Search for the cell housing the specified text and yield its (x, y) center coordinate. 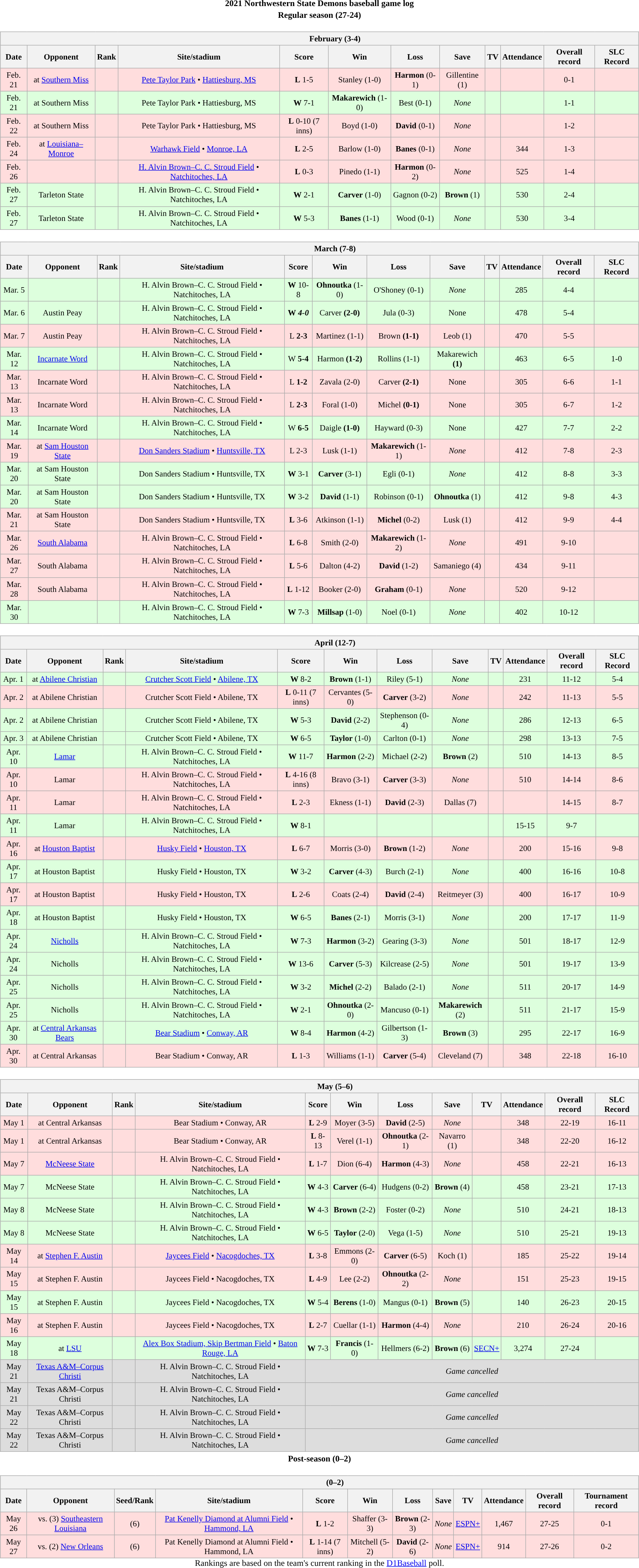
Carver (3-3) (404, 780)
Riley (5-1) (404, 679)
0-2 (606, 1547)
Foral (1-0) (339, 405)
16-10 (617, 1056)
L 3-8 (318, 1256)
Coats (2-4) (350, 894)
Carver (2-0) (339, 313)
May 27 (14, 1547)
L 4-9 (318, 1279)
14-15 (572, 803)
3-3 (617, 474)
Mar. 6 (14, 313)
SECN+ (487, 1348)
Brown (2) (460, 756)
Cleveland (7) (460, 1056)
Carver (3-1) (339, 474)
O'Shoney (0-1) (399, 289)
27-26 (550, 1547)
Graham (0-1) (399, 589)
Brown (1) (462, 195)
2-2 (617, 428)
470 (521, 336)
Ohnoutka (1) (457, 497)
7-5 (617, 738)
140 (523, 1302)
Verel (1-1) (354, 1141)
L 4-16 (8 inns) (301, 780)
Mar. 19 (14, 450)
March (7-8) (319, 248)
Michel (0-1) (399, 405)
L 2-5 (304, 149)
Balado (2-1) (404, 986)
Carver (5-3) (350, 964)
20-16 (617, 1325)
L 2-9 (318, 1123)
Dion (6-4) (354, 1164)
Harmon (4-2) (350, 1033)
Pinedo (1-1) (359, 172)
L 2-6 (301, 894)
Egli (0-1) (399, 474)
Banes (0-1) (415, 149)
Burch (2-1) (404, 872)
Makarewich (2) (460, 1010)
6-6 (569, 382)
Carver (3-2) (404, 697)
Dalton (4-2) (339, 566)
Brown (6) (452, 1348)
Carver (2-1) (399, 382)
434 (521, 566)
Martinez (1-1) (339, 336)
Brown (2-3) (413, 1524)
9-11 (569, 566)
Stanley (1-0) (359, 80)
Mar. 5 (14, 289)
12-9 (617, 941)
W 10-8 (298, 289)
Rollins (1-1) (399, 359)
David (2-2) (350, 720)
10-8 (617, 872)
Carver (6-5) (405, 1256)
1-0 (617, 359)
L 6-7 (301, 849)
Banes (1-1) (359, 218)
Ohnoutka (2-0) (350, 1010)
16-13 (617, 1164)
Makarewich (1-2) (399, 543)
Carver (5-4) (404, 1056)
Makarewich (1) (457, 359)
Reitmeyer (3) (460, 894)
Harmon (3-2) (350, 941)
16-16 (572, 872)
Mar. 28 (14, 589)
3,274 (523, 1348)
1,467 (504, 1524)
25-23 (570, 1279)
12-13 (572, 720)
463 (521, 359)
26-23 (570, 1302)
Feb. 26 (14, 172)
Mangus (0-1) (405, 1302)
May 26 (14, 1524)
L 5-6 (298, 566)
14-13 (572, 756)
Michael (2-2) (404, 756)
Mar. 12 (14, 359)
(0–2) (319, 1482)
Stephenson (0-4) (404, 720)
19-15 (617, 1279)
22-18 (572, 1056)
18-13 (617, 1210)
20-15 (617, 1302)
402 (521, 612)
Emmons (2-0) (354, 1256)
May 18 (14, 1348)
Brown (1-2) (404, 849)
Best (0-1) (415, 103)
19-17 (572, 964)
914 (504, 1547)
Harmon (2-2) (350, 756)
May 14 (14, 1256)
May 16 (14, 1325)
Navarro (1) (452, 1141)
Carlton (0-1) (404, 738)
Michel (2-2) (350, 986)
Gearing (3-3) (404, 941)
David (1-1) (339, 497)
Moyer (3-5) (354, 1123)
Michel (0-2) (399, 520)
19-14 (617, 1256)
L 0-3 (304, 172)
Shaffer (3-3) (370, 1524)
17-17 (572, 917)
vs. (2) New Orleans (71, 1547)
Barlow (1-0) (359, 149)
L 1-14 (7 inns) (325, 1547)
11-12 (572, 679)
Carver (6-4) (354, 1187)
Mitchell (5-2) (370, 1547)
7-7 (569, 428)
Taylor (1-0) (350, 738)
8-8 (569, 474)
2-3 (617, 450)
13-9 (617, 964)
Cuellar (1-1) (354, 1325)
W 3-1 (298, 474)
Vega (1-5) (405, 1233)
8-5 (617, 756)
at Central Arkansas Bears (65, 1033)
22-17 (572, 1033)
Tournament record (606, 1500)
L 1-7 (318, 1164)
Alex Box Stadium, Skip Bertman Field • Baton Rouge, LA (220, 1348)
David (2-3) (404, 803)
8-7 (617, 803)
Kilcrease (2-5) (404, 964)
L 6-8 (298, 543)
David (2-4) (404, 894)
Feb. 24 (14, 149)
Morris (3-0) (350, 849)
at LSU (70, 1348)
Lee (2-2) (354, 1279)
14-9 (617, 986)
Apr. 1 (14, 679)
L 1-12 (298, 589)
Mancuso (0-1) (404, 1010)
L 2-7 (318, 1325)
Foster (0-2) (405, 1210)
Harmon (4-4) (405, 1325)
Morris (3-1) (404, 917)
W 13-6 (301, 964)
210 (523, 1325)
Apr. 3 (14, 738)
May (5–6) (319, 1086)
26-24 (570, 1325)
231 (525, 679)
Warhawk Field • Monroe, LA (199, 149)
Taylor (2-0) (354, 1233)
15-15 (525, 825)
W 8-2 (301, 679)
February (3-4) (319, 38)
Williams (1-1) (350, 1056)
W 7-1 (304, 103)
6-7 (569, 405)
Harmon (1-2) (339, 359)
16-12 (617, 1141)
W 11-7 (301, 756)
9-7 (572, 825)
Berens (1-0) (354, 1302)
Samaniego (4) (457, 566)
298 (525, 738)
9-12 (569, 589)
2-4 (569, 195)
344 (522, 149)
Wood (0-1) (415, 218)
Koch (1) (452, 1256)
Mar. 7 (14, 336)
David (1-2) (399, 566)
Makarewich (1-0) (359, 103)
Noel (0-1) (399, 612)
21-17 (572, 1010)
L 3-6 (298, 520)
1-3 (569, 149)
520 (521, 589)
13-13 (572, 738)
Lusk (1) (457, 520)
Brown (2-2) (354, 1210)
L 0-10 (7 inns) (304, 126)
Smith (2-0) (339, 543)
Hellmers (6-2) (405, 1348)
L 1-5 (304, 80)
Harmon (0-1) (415, 80)
7-8 (569, 450)
L 0-11 (7 inns) (301, 697)
Gagnon (0-2) (415, 195)
David (0-1) (415, 126)
14-14 (572, 780)
286 (525, 720)
Hudgens (0-2) (405, 1187)
Dallas (7) (460, 803)
Harmon (0-2) (415, 172)
Jula (0-3) (399, 313)
22-20 (570, 1141)
David (2-6) (413, 1547)
9-10 (569, 543)
22-19 (570, 1123)
Harmon (4-3) (405, 1164)
Gillentine (1) (462, 80)
Atkinson (1-1) (339, 520)
Mar. 21 (14, 520)
151 (523, 1279)
Lusk (1-1) (339, 450)
23-21 (570, 1187)
Feb. 22 (14, 126)
April (12-7) (319, 643)
Carver (1-0) (359, 195)
Daigle (1-0) (339, 428)
25-22 (570, 1256)
22-21 (570, 1164)
Ohnoutka (2-1) (405, 1141)
427 (521, 428)
Mar. 26 (14, 543)
Boyd (1-0) (359, 126)
Zavala (2-0) (339, 382)
Brown (4) (452, 1187)
Mar. 14 (14, 428)
15-9 (617, 1010)
Gilbertson (1-3) (404, 1033)
Ohnoutka (2-2) (405, 1279)
Banes (2-1) (350, 917)
Cervantes (5-0) (350, 697)
11-9 (617, 917)
185 (523, 1256)
Makarewich (1-1) (399, 450)
3-4 (569, 218)
W 8-4 (301, 1033)
491 (521, 543)
285 (521, 289)
W 8-1 (301, 825)
1-4 (569, 172)
20-17 (572, 986)
9-9 (569, 520)
10-12 (569, 612)
18-17 (572, 941)
Francis (1-0) (354, 1348)
Seed/Rank (135, 1500)
Carver (4-3) (350, 872)
Bravo (3-1) (350, 780)
11-13 (572, 697)
L 8-13 (318, 1141)
16-9 (617, 1033)
L 1-3 (301, 1056)
27-24 (570, 1348)
15-16 (572, 849)
Mar. 27 (14, 566)
Brown (5) (452, 1302)
Apr. 18 (14, 917)
478 (521, 313)
Hayward (0-3) (399, 428)
Brown (3) (460, 1033)
10-9 (617, 894)
vs. (3) Southeastern Louisiana (71, 1524)
at Louisiana–Monroe (61, 149)
Apr. 16 (14, 849)
295 (525, 1033)
27-25 (550, 1524)
242 (525, 697)
525 (522, 172)
17-13 (617, 1187)
Ekness (1-1) (350, 803)
Booker (2-0) (339, 589)
Robinson (0-1) (399, 497)
16-17 (572, 894)
David (2-5) (405, 1123)
8-6 (617, 780)
W 4-0 (298, 313)
Ohnoutka (1-0) (339, 289)
4-3 (617, 497)
24-21 (570, 1210)
19-13 (617, 1233)
Mar. 30 (14, 612)
16-11 (617, 1123)
25-21 (570, 1233)
Millsap (1-0) (339, 612)
Leob (1) (457, 336)
